Provide the (X, Y) coordinate of the cell's center where the given text is located.  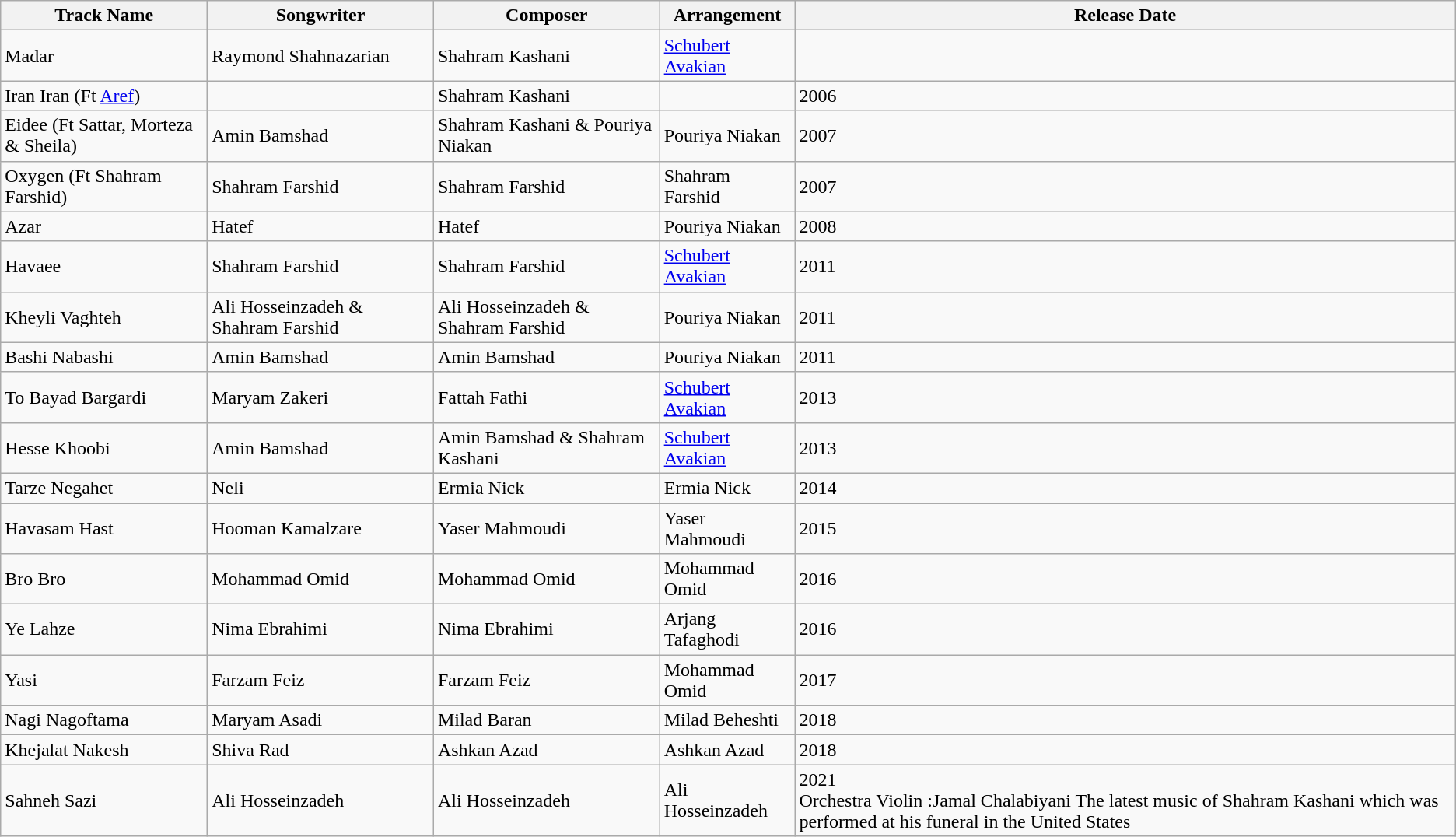
2021Orchestra Violin :Jamal Chalabiyani The latest music of Shahram Kashani which was performed at his funeral in the United States (1125, 800)
Sahneh Sazi (104, 800)
Yasi (104, 680)
Songwriter (320, 16)
Havaee (104, 266)
Shahram Kashani & Pouriya Niakan (546, 135)
2017 (1125, 680)
2006 (1125, 96)
2014 (1125, 488)
Tarze Negahet (104, 488)
Arrangement (727, 16)
Bashi Nabashi (104, 357)
Oxygen (Ft Shahram Farshid) (104, 187)
Track Name (104, 16)
Iran Iran (Ft Aref) (104, 96)
Milad Baran (546, 720)
Kheyli Vaghteh (104, 317)
Milad Beheshti (727, 720)
Azar (104, 226)
Khejalat Nakesh (104, 750)
Havasam Hast (104, 527)
Maryam Asadi (320, 720)
Nagi Nagoftama (104, 720)
Bro Bro (104, 579)
Arjang Tafaghodi (727, 630)
Fattah Fathi (546, 397)
Release Date (1125, 16)
Shiva Rad (320, 750)
2008 (1125, 226)
Ye Lahze (104, 630)
Composer (546, 16)
To Bayad Bargardi (104, 397)
Hooman Kamalzare (320, 527)
Eidee (Ft Sattar, Morteza & Sheila) (104, 135)
Raymond Shahnazarian (320, 56)
Amin Bamshad & Shahram Kashani (546, 448)
Neli (320, 488)
Maryam Zakeri (320, 397)
Madar (104, 56)
Hesse Khoobi (104, 448)
2015 (1125, 527)
